Search for the cell housing the specified text and yield its (x, y) center coordinate. 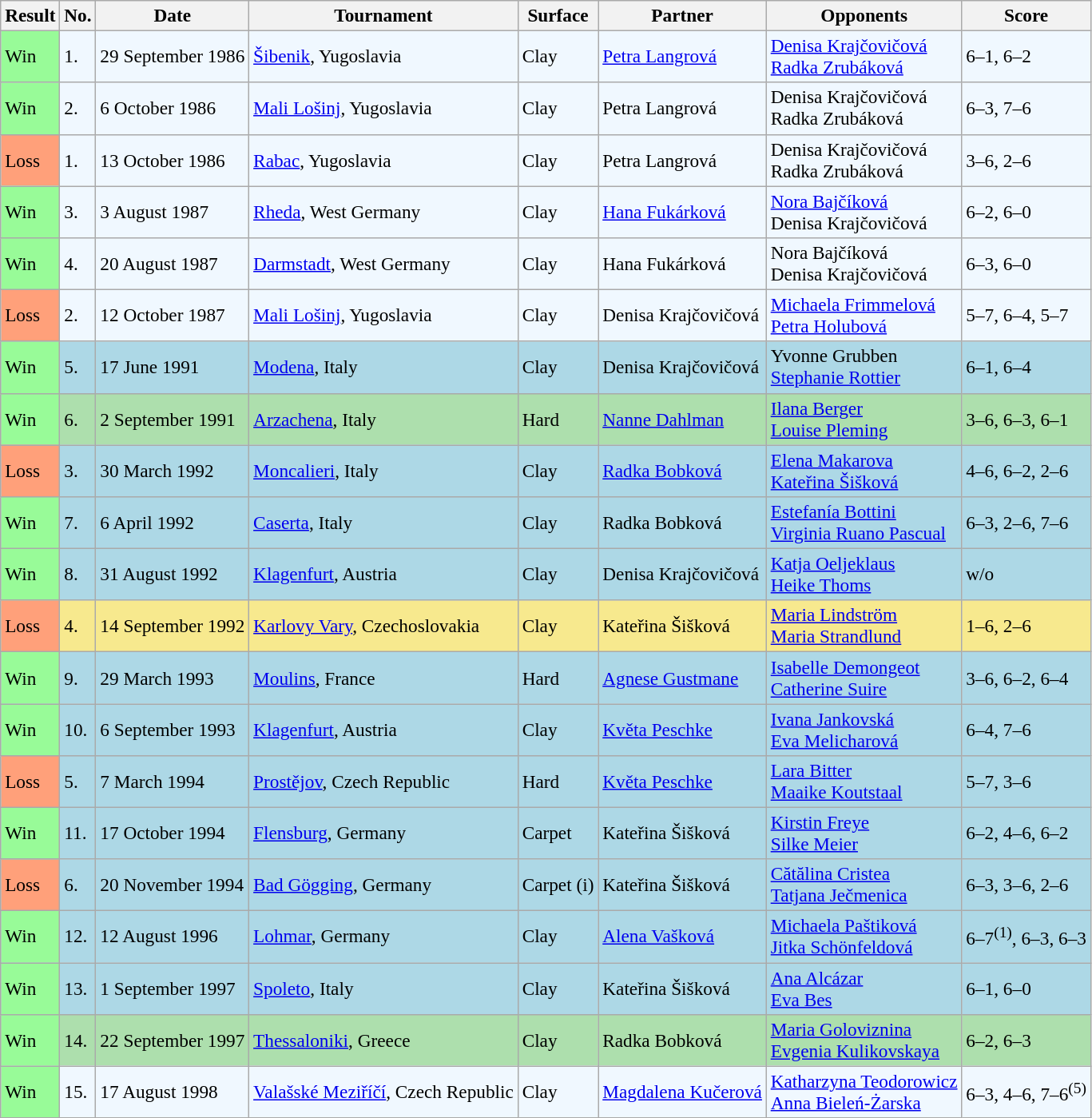
6–3, 7–6 (1026, 109)
6–1, 6–4 (1026, 368)
29 March 1993 (173, 678)
6–3, 6–0 (1026, 264)
Agnese Gustmane (682, 678)
Michaela Paštiková Jitka Schönfeldová (864, 937)
Nanne Dahlman (682, 419)
Ilana Berger Louise Pleming (864, 419)
Partner (682, 15)
Maria Goloviznina Evgenia Kulikovskaya (864, 1040)
Valašské Meziříčí, Czech Republic (383, 1092)
7. (78, 523)
Tournament (383, 15)
3–6, 6–2, 6–4 (1026, 678)
11. (78, 833)
3–6, 6–3, 6–1 (1026, 419)
6–1, 6–0 (1026, 988)
14. (78, 1040)
Moulins, France (383, 678)
6–2, 4–6, 6–2 (1026, 833)
Darmstadt, West Germany (383, 264)
Maria Lindström Maria Strandlund (864, 627)
Katja Oeljeklaus Heike Thoms (864, 574)
12 August 1996 (173, 937)
Result (30, 15)
Rabac, Yugoslavia (383, 160)
6 September 1993 (173, 729)
31 August 1992 (173, 574)
5–7, 3–6 (1026, 782)
6–3, 4–6, 7–6(5) (1026, 1092)
17 October 1994 (173, 833)
Alena Vašková (682, 937)
Yvonne Grubben Stephanie Rottier (864, 368)
9. (78, 678)
Karlovy Vary, Czechoslovakia (383, 627)
Thessaloniki, Greece (383, 1040)
Šibenik, Yugoslavia (383, 56)
12 October 1987 (173, 315)
Modena, Italy (383, 368)
1–6, 2–6 (1026, 627)
Katharzyna Teodorowicz Anna Bieleń-Żarska (864, 1092)
12. (78, 937)
Elena Makarova Kateřina Šišková (864, 470)
20 November 1994 (173, 885)
Caserta, Italy (383, 523)
6–7(1), 6–3, 6–3 (1026, 937)
22 September 1997 (173, 1040)
15. (78, 1092)
17 August 1998 (173, 1092)
No. (78, 15)
13. (78, 988)
7 March 1994 (173, 782)
4–6, 6–2, 2–6 (1026, 470)
29 September 1986 (173, 56)
13 October 1986 (173, 160)
Cătălina Cristea Tatjana Ječmenica (864, 885)
Carpet (i) (558, 885)
6–1, 6–2 (1026, 56)
Lara Bitter Maaike Koutstaal (864, 782)
Ivana Jankovská Eva Melicharová (864, 729)
Ana Alcázar Eva Bes (864, 988)
3 August 1987 (173, 211)
8. (78, 574)
Rheda, West Germany (383, 211)
Michaela Frimmelová Petra Holubová (864, 315)
Date (173, 15)
14 September 1992 (173, 627)
3–6, 2–6 (1026, 160)
Bad Gögging, Germany (383, 885)
Arzachena, Italy (383, 419)
10. (78, 729)
Spoleto, Italy (383, 988)
30 March 1992 (173, 470)
Surface (558, 15)
Carpet (558, 833)
Lohmar, Germany (383, 937)
Prostějov, Czech Republic (383, 782)
6–4, 7–6 (1026, 729)
Kirstin Freye Silke Meier (864, 833)
1 September 1997 (173, 988)
5–7, 6–4, 5–7 (1026, 315)
Estefanía Bottini Virginia Ruano Pascual (864, 523)
6–3, 3–6, 2–6 (1026, 885)
Isabelle Demongeot Catherine Suire (864, 678)
6–2, 6–3 (1026, 1040)
2 September 1991 (173, 419)
Moncalieri, Italy (383, 470)
6–2, 6–0 (1026, 211)
Score (1026, 15)
6 April 1992 (173, 523)
6–3, 2–6, 7–6 (1026, 523)
Flensburg, Germany (383, 833)
20 August 1987 (173, 264)
w/o (1026, 574)
Opponents (864, 15)
Magdalena Kučerová (682, 1092)
17 June 1991 (173, 368)
6 October 1986 (173, 109)
